From the cell containing the given text, extract its center point as (X, Y) coordinate. 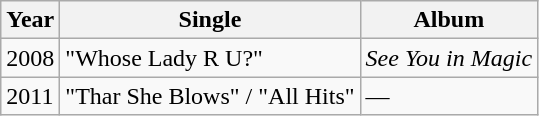
— (448, 96)
2008 (30, 58)
Single (210, 20)
2011 (30, 96)
"Whose Lady R U?" (210, 58)
Album (448, 20)
See You in Magic (448, 58)
"Thar She Blows" / "All Hits" (210, 96)
Year (30, 20)
